Detect which cell encompasses the target text, then output its [x, y] center coordinate. 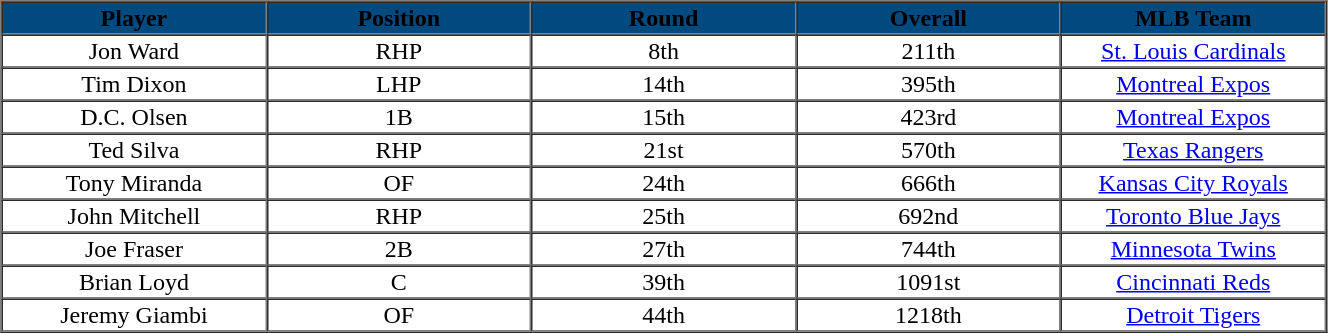
St. Louis Cardinals [1194, 50]
211th [928, 50]
666th [928, 182]
Cincinnati Reds [1194, 282]
570th [928, 150]
Position [398, 18]
15th [664, 116]
C [398, 282]
21st [664, 150]
1218th [928, 314]
Jon Ward [134, 50]
39th [664, 282]
Joe Fraser [134, 248]
27th [664, 248]
Player [134, 18]
Toronto Blue Jays [1194, 216]
44th [664, 314]
Texas Rangers [1194, 150]
Brian Loyd [134, 282]
Jeremy Giambi [134, 314]
MLB Team [1194, 18]
Overall [928, 18]
14th [664, 84]
1091st [928, 282]
423rd [928, 116]
24th [664, 182]
2B [398, 248]
395th [928, 84]
Tim Dixon [134, 84]
John Mitchell [134, 216]
Kansas City Royals [1194, 182]
Round [664, 18]
1B [398, 116]
D.C. Olsen [134, 116]
692nd [928, 216]
25th [664, 216]
Detroit Tigers [1194, 314]
Ted Silva [134, 150]
8th [664, 50]
Minnesota Twins [1194, 248]
Tony Miranda [134, 182]
LHP [398, 84]
744th [928, 248]
